Find where the given text appears and provide that cell's center as (x, y) coordinate. 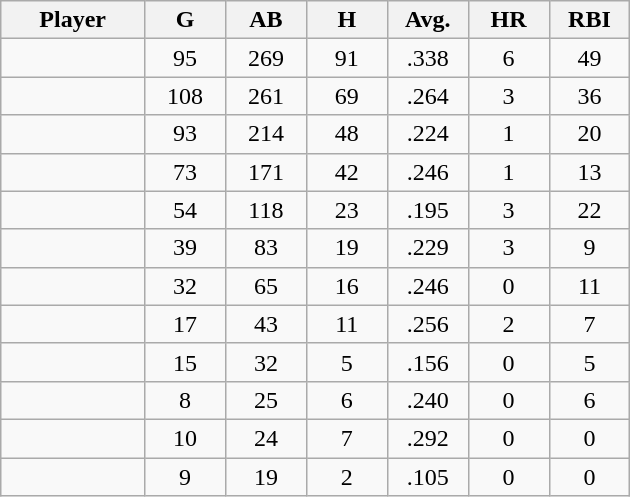
15 (186, 362)
13 (590, 172)
Player (73, 20)
91 (346, 58)
.240 (428, 400)
8 (186, 400)
17 (186, 324)
.195 (428, 210)
.224 (428, 134)
93 (186, 134)
83 (266, 248)
118 (266, 210)
25 (266, 400)
261 (266, 96)
Avg. (428, 20)
G (186, 20)
54 (186, 210)
H (346, 20)
171 (266, 172)
.292 (428, 438)
43 (266, 324)
.264 (428, 96)
73 (186, 172)
39 (186, 248)
.338 (428, 58)
10 (186, 438)
69 (346, 96)
36 (590, 96)
108 (186, 96)
214 (266, 134)
95 (186, 58)
65 (266, 286)
269 (266, 58)
48 (346, 134)
.256 (428, 324)
.229 (428, 248)
49 (590, 58)
42 (346, 172)
20 (590, 134)
22 (590, 210)
16 (346, 286)
23 (346, 210)
.156 (428, 362)
RBI (590, 20)
HR (508, 20)
24 (266, 438)
.105 (428, 477)
AB (266, 20)
